Find where the given text appears and provide that cell's center as [X, Y] coordinate. 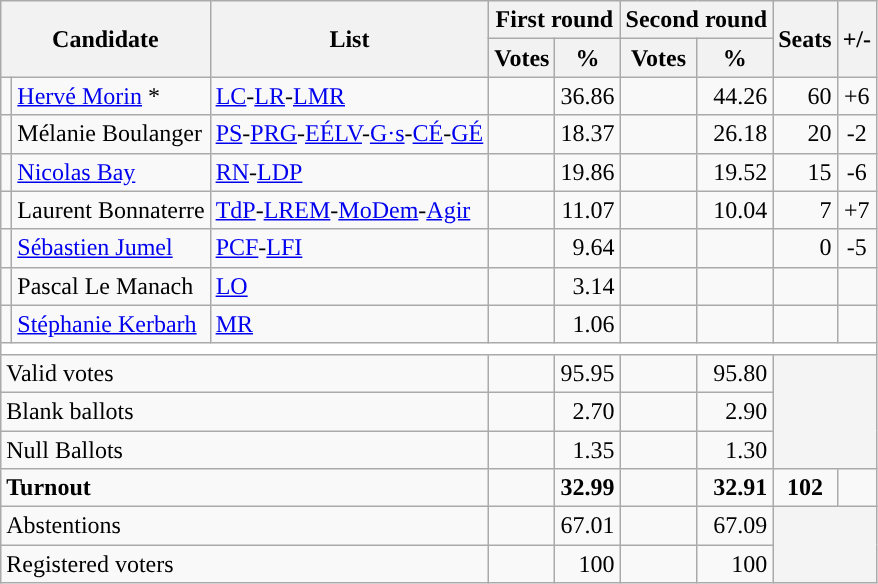
Candidate [106, 39]
Turnout [245, 488]
1.35 [588, 449]
1.06 [588, 324]
Sébastien Jumel [111, 248]
Stéphanie Kerbarh [111, 324]
Seats [805, 39]
LC-LR-LMR [350, 96]
Null Ballots [245, 449]
15 [805, 172]
60 [805, 96]
67.09 [735, 526]
+/- [856, 39]
PS-PRG-EÉLV-G·s-CÉ-GÉ [350, 134]
3.14 [588, 286]
32.91 [735, 488]
9.64 [588, 248]
26.18 [735, 134]
10.04 [735, 210]
11.07 [588, 210]
19.52 [735, 172]
List [350, 39]
-2 [856, 134]
Registered voters [245, 564]
Nicolas Bay [111, 172]
Blank ballots [245, 411]
0 [805, 248]
2.90 [735, 411]
1.30 [735, 449]
95.80 [735, 373]
PCF-LFI [350, 248]
102 [805, 488]
+6 [856, 96]
First round [554, 20]
RN-LDP [350, 172]
32.99 [588, 488]
Laurent Bonnaterre [111, 210]
-5 [856, 248]
20 [805, 134]
Abstentions [245, 526]
18.37 [588, 134]
Pascal Le Manach [111, 286]
67.01 [588, 526]
LO [350, 286]
7 [805, 210]
2.70 [588, 411]
Valid votes [245, 373]
36.86 [588, 96]
Hervé Morin * [111, 96]
TdP-LREM-MoDem-Agir [350, 210]
+7 [856, 210]
95.95 [588, 373]
19.86 [588, 172]
Mélanie Boulanger [111, 134]
-6 [856, 172]
Second round [696, 20]
44.26 [735, 96]
MR [350, 324]
